Pinpoint the cell where the given text exists, returning its [X, Y] midpoint coordinate. 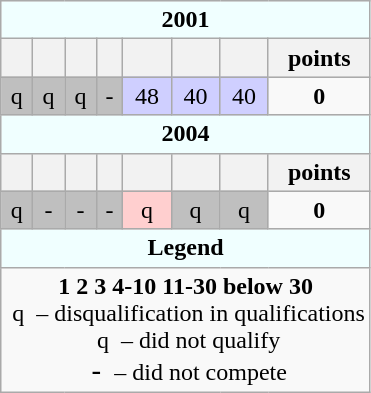
2004 [186, 134]
1 2 3 4-10 11-30 below 30 q – disqualification in qualifications q – did not qualify - – did not compete [186, 330]
2001 [186, 20]
Legend [186, 248]
48 [147, 96]
